Detect which cell encompasses the target text, then output its [X, Y] center coordinate. 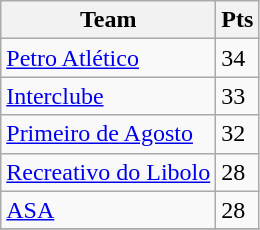
Primeiro de Agosto [108, 134]
Recreativo do Libolo [108, 172]
Interclube [108, 96]
34 [238, 58]
ASA [108, 210]
32 [238, 134]
33 [238, 96]
Pts [238, 20]
Team [108, 20]
Petro Atlético [108, 58]
